Search for the cell housing the specified text and yield its (X, Y) center coordinate. 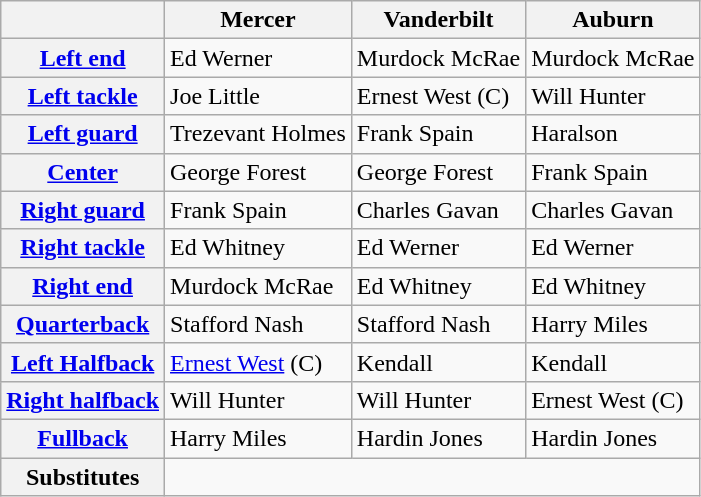
Right halfback (83, 400)
Center (83, 172)
Vanderbilt (438, 20)
Auburn (613, 20)
Haralson (613, 134)
Right end (83, 286)
Left end (83, 58)
Left guard (83, 134)
Left Halfback (83, 362)
Joe Little (258, 96)
Mercer (258, 20)
Right guard (83, 210)
Fullback (83, 438)
Left tackle (83, 96)
Quarterback (83, 324)
Right tackle (83, 248)
Substitutes (83, 477)
Trezevant Holmes (258, 134)
